Search for the cell housing the specified text and yield its [x, y] center coordinate. 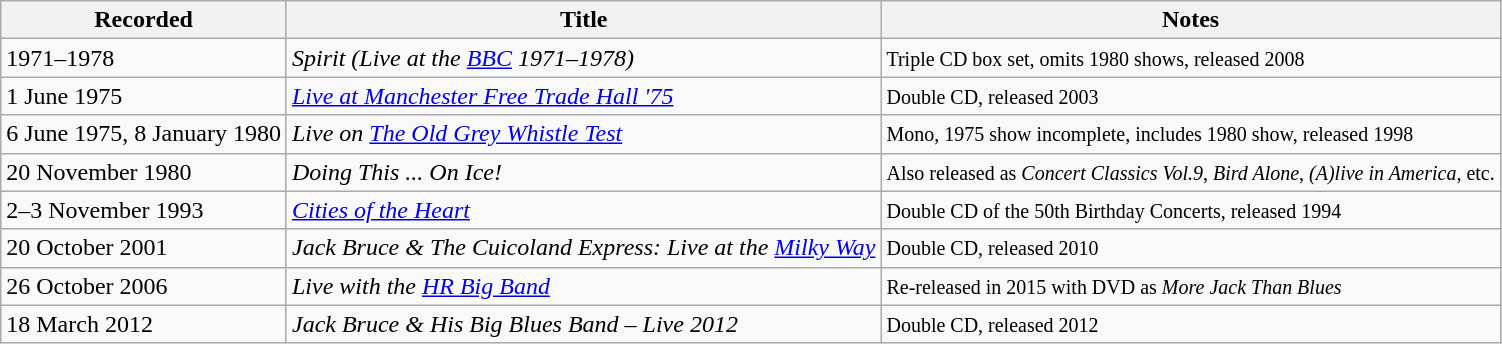
6 June 1975, 8 January 1980 [144, 134]
18 March 2012 [144, 324]
1 June 1975 [144, 96]
Double CD of the 50th Birthday Concerts, released 1994 [1190, 210]
Jack Bruce & The Cuicoland Express: Live at the Milky Way [583, 248]
Live with the HR Big Band [583, 286]
Spirit (Live at the BBC 1971–1978) [583, 58]
Also released as Concert Classics Vol.9, Bird Alone, (A)live in America, etc. [1190, 172]
2–3 November 1993 [144, 210]
Doing This ... On Ice! [583, 172]
Mono, 1975 show incomplete, includes 1980 show, released 1998 [1190, 134]
Live at Manchester Free Trade Hall '75 [583, 96]
Live on The Old Grey Whistle Test [583, 134]
Double CD, released 2003 [1190, 96]
20 November 1980 [144, 172]
20 October 2001 [144, 248]
Title [583, 20]
Jack Bruce & His Big Blues Band – Live 2012 [583, 324]
Re-released in 2015 with DVD as More Jack Than Blues [1190, 286]
Recorded [144, 20]
Triple CD box set, omits 1980 shows, released 2008 [1190, 58]
Double CD, released 2010 [1190, 248]
Notes [1190, 20]
Double CD, released 2012 [1190, 324]
26 October 2006 [144, 286]
1971–1978 [144, 58]
Cities of the Heart [583, 210]
